For the text-containing cell, return its midpoint in [X, Y] coordinate format. 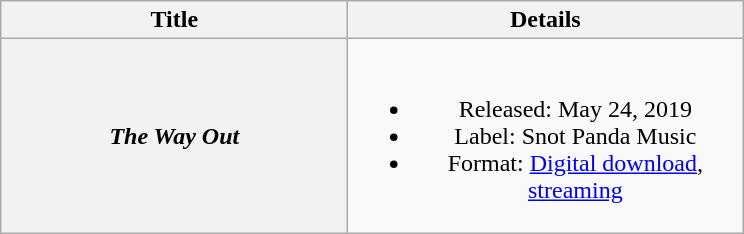
Details [546, 20]
Released: May 24, 2019Label: Snot Panda MusicFormat: Digital download, streaming [546, 136]
Title [174, 20]
The Way Out [174, 136]
